Determine the [x, y] coordinate at the center of the cell enclosing the given text.  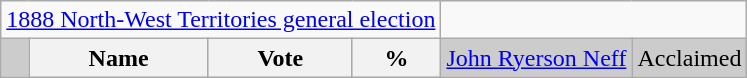
Vote [280, 58]
1888 North-West Territories general election [221, 20]
% [396, 58]
Acclaimed [690, 58]
Name [119, 58]
John Ryerson Neff [536, 58]
